From the cell containing the given text, extract its center point as [x, y] coordinate. 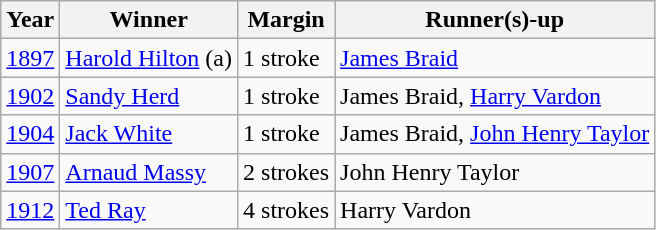
1904 [30, 134]
John Henry Taylor [495, 172]
James Braid, John Henry Taylor [495, 134]
1902 [30, 96]
Winner [149, 20]
4 strokes [286, 210]
2 strokes [286, 172]
Sandy Herd [149, 96]
1907 [30, 172]
Runner(s)-up [495, 20]
Ted Ray [149, 210]
Harold Hilton (a) [149, 58]
1897 [30, 58]
Margin [286, 20]
James Braid [495, 58]
Arnaud Massy [149, 172]
Jack White [149, 134]
1912 [30, 210]
Harry Vardon [495, 210]
Year [30, 20]
James Braid, Harry Vardon [495, 96]
